Pinpoint the cell where the given text exists, returning its (X, Y) midpoint coordinate. 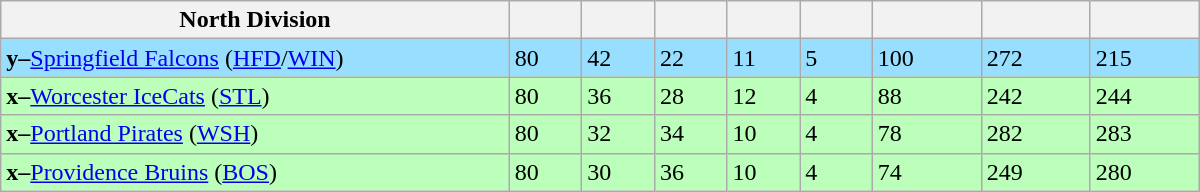
30 (618, 172)
x–Portland Pirates (WSH) (255, 134)
11 (764, 58)
244 (1144, 96)
x–Providence Bruins (BOS) (255, 172)
242 (1036, 96)
28 (690, 96)
215 (1144, 58)
x–Worcester IceCats (STL) (255, 96)
22 (690, 58)
100 (926, 58)
283 (1144, 134)
78 (926, 134)
272 (1036, 58)
42 (618, 58)
282 (1036, 134)
12 (764, 96)
North Division (255, 20)
280 (1144, 172)
88 (926, 96)
34 (690, 134)
32 (618, 134)
5 (836, 58)
74 (926, 172)
y–Springfield Falcons (HFD/WIN) (255, 58)
249 (1036, 172)
